From the cell containing the given text, extract its center point as (X, Y) coordinate. 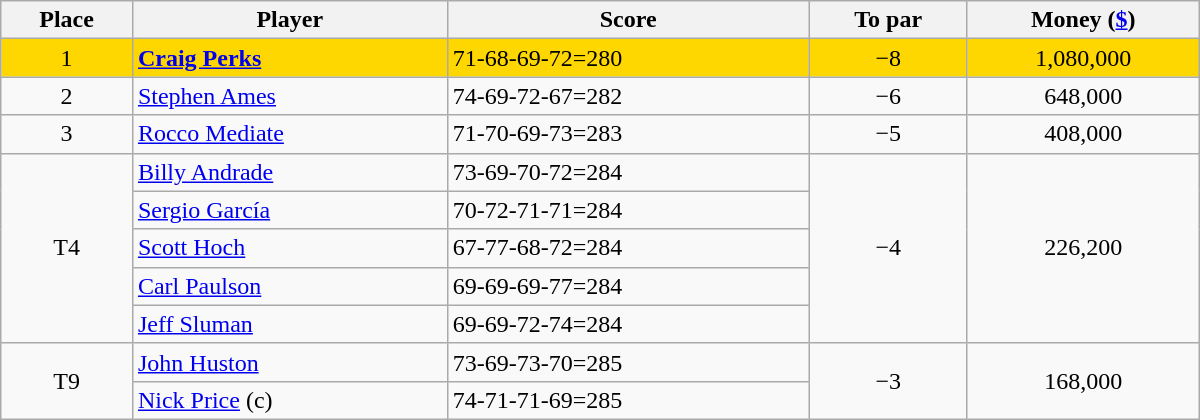
Sergio García (290, 210)
71-70-69-73=283 (628, 134)
−5 (888, 134)
T4 (67, 248)
2 (67, 96)
−6 (888, 96)
Money ($) (1083, 20)
168,000 (1083, 381)
Carl Paulson (290, 286)
69-69-69-77=284 (628, 286)
408,000 (1083, 134)
Jeff Sluman (290, 324)
67-77-68-72=284 (628, 248)
−8 (888, 58)
70-72-71-71=284 (628, 210)
To par (888, 20)
1 (67, 58)
Place (67, 20)
71-68-69-72=280 (628, 58)
Nick Price (c) (290, 400)
−4 (888, 248)
Billy Andrade (290, 172)
3 (67, 134)
73-69-73-70=285 (628, 362)
74-71-71-69=285 (628, 400)
226,200 (1083, 248)
Stephen Ames (290, 96)
Craig Perks (290, 58)
648,000 (1083, 96)
74-69-72-67=282 (628, 96)
73-69-70-72=284 (628, 172)
T9 (67, 381)
John Huston (290, 362)
Player (290, 20)
−3 (888, 381)
69-69-72-74=284 (628, 324)
Scott Hoch (290, 248)
Score (628, 20)
Rocco Mediate (290, 134)
1,080,000 (1083, 58)
